Capture the cell that displays the provided text and extract its (X, Y) central coordinate. 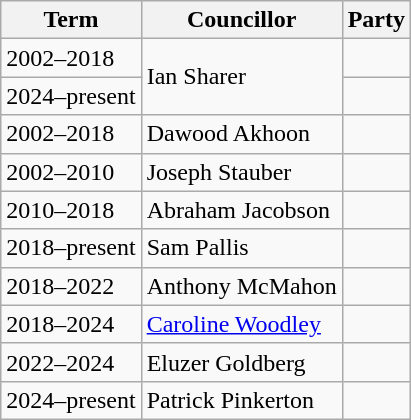
Caroline Woodley (242, 324)
Term (71, 20)
2018–2022 (71, 286)
Joseph Stauber (242, 172)
Party (376, 20)
Dawood Akhoon (242, 134)
Patrick Pinkerton (242, 400)
Sam Pallis (242, 248)
2022–2024 (71, 362)
Eluzer Goldberg (242, 362)
Councillor (242, 20)
2018–present (71, 248)
2002–2010 (71, 172)
Anthony McMahon (242, 286)
2010–2018 (71, 210)
Ian Sharer (242, 77)
2018–2024 (71, 324)
Abraham Jacobson (242, 210)
